Detect which cell encompasses the target text, then output its (X, Y) center coordinate. 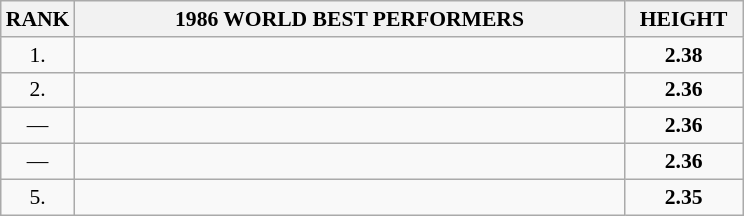
5. (38, 197)
2.35 (684, 197)
2. (38, 90)
HEIGHT (684, 19)
2.38 (684, 55)
1. (38, 55)
RANK (38, 19)
1986 WORLD BEST PERFORMERS (349, 19)
